Return (X, Y) of the center of cell containing provided text 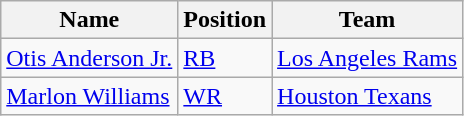
Marlon Williams (90, 96)
Los Angeles Rams (368, 58)
Team (368, 20)
Name (90, 20)
Houston Texans (368, 96)
RB (225, 58)
Position (225, 20)
WR (225, 96)
Otis Anderson Jr. (90, 58)
